Return the [X, Y] coordinate for the center point of the cell that contains the specified text.  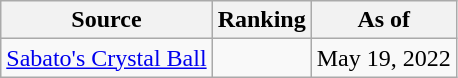
Ranking [262, 20]
Sabato's Crystal Ball [106, 58]
May 19, 2022 [384, 58]
As of [384, 20]
Source [106, 20]
